Locate the cell with the specified text and output its (X, Y) center coordinate. 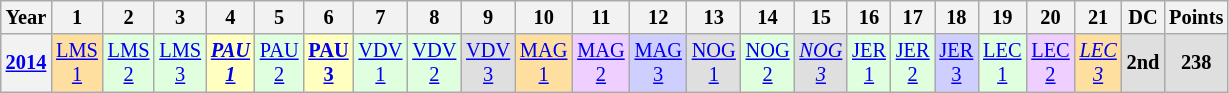
MAG1 (544, 63)
18 (957, 17)
12 (658, 17)
4 (230, 17)
NOG3 (820, 63)
VDV3 (488, 63)
VDV1 (381, 63)
2nd (1144, 63)
5 (280, 17)
NOG1 (714, 63)
PAU3 (328, 63)
LEC3 (1098, 63)
10 (544, 17)
2014 (26, 63)
9 (488, 17)
LEC1 (1002, 63)
LEC2 (1050, 63)
17 (913, 17)
DC (1144, 17)
19 (1002, 17)
PAU2 (280, 63)
Year (26, 17)
1 (77, 17)
JER2 (913, 63)
Points (1196, 17)
20 (1050, 17)
VDV2 (434, 63)
8 (434, 17)
2 (129, 17)
3 (180, 17)
16 (869, 17)
238 (1196, 63)
7 (381, 17)
LMS2 (129, 63)
11 (600, 17)
14 (768, 17)
LMS3 (180, 63)
13 (714, 17)
JER1 (869, 63)
21 (1098, 17)
MAG3 (658, 63)
LMS1 (77, 63)
15 (820, 17)
MAG2 (600, 63)
6 (328, 17)
PAU1 (230, 63)
NOG2 (768, 63)
JER3 (957, 63)
